Extract the [X, Y] coordinate from the center of the cell holding the provided text.  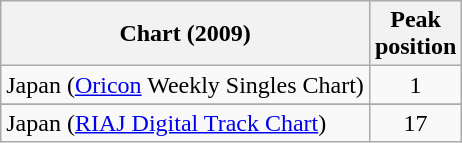
Japan (RIAJ Digital Track Chart) [186, 123]
Chart (2009) [186, 34]
Peakposition [415, 34]
1 [415, 85]
Japan (Oricon Weekly Singles Chart) [186, 85]
17 [415, 123]
